Return (x, y) of the center of cell containing provided text 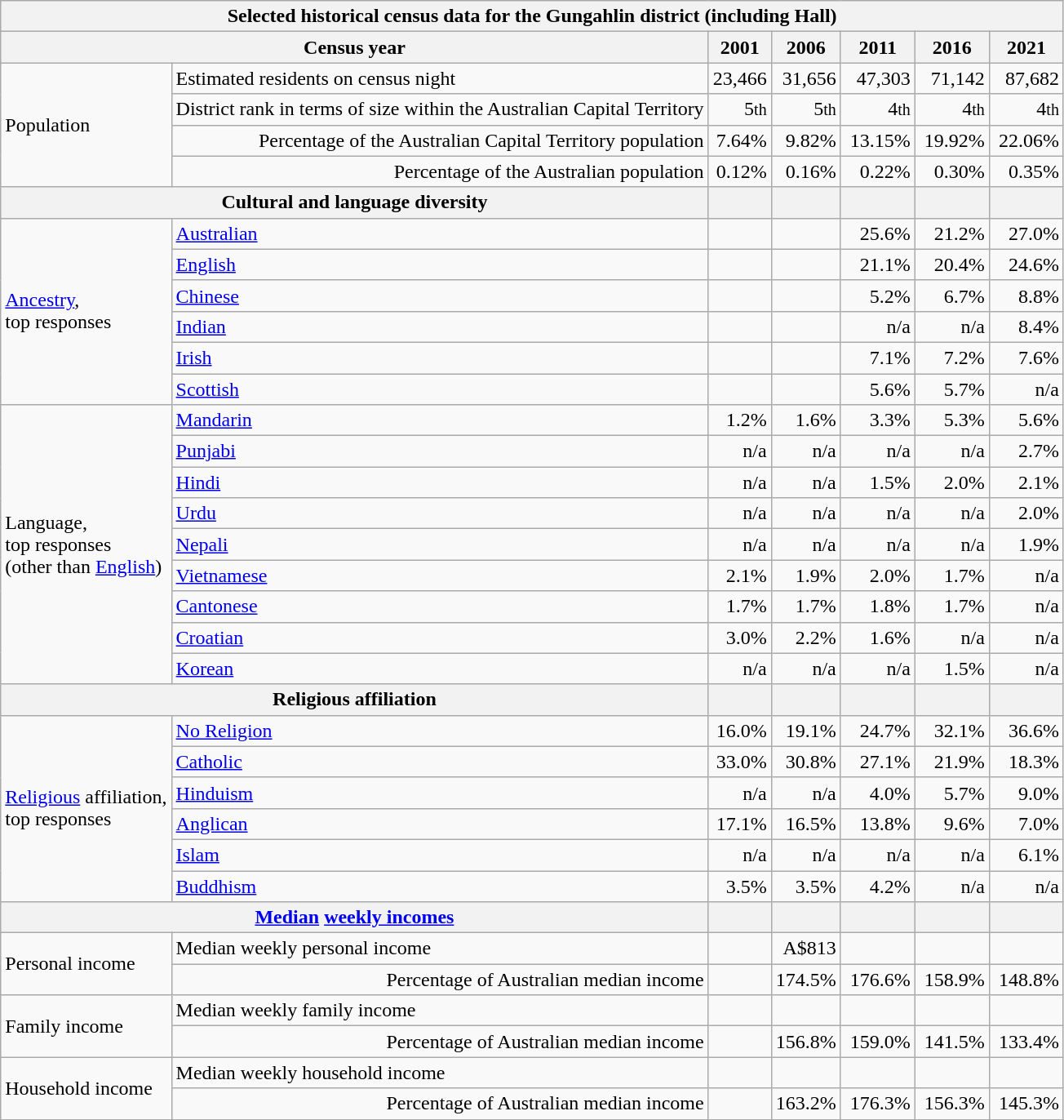
Hindi (440, 482)
1.2% (739, 420)
Household income (86, 1088)
2021 (1026, 47)
23,466 (739, 78)
6.7% (951, 296)
Australian (440, 233)
87,682 (1026, 78)
30.8% (806, 762)
A$813 (806, 949)
Median weekly incomes (354, 918)
19.1% (806, 731)
36.6% (1026, 731)
21.2% (951, 233)
9.0% (1026, 793)
Scottish (440, 389)
District rank in terms of size within the Australian Capital Territory (440, 109)
16.0% (739, 731)
18.3% (1026, 762)
0.22% (878, 171)
163.2% (806, 1104)
9.82% (806, 140)
Vietnamese (440, 576)
9.6% (951, 824)
21.1% (878, 264)
Percentage of the Australian population (440, 171)
Chinese (440, 296)
Anglican (440, 824)
7.1% (878, 358)
145.3% (1026, 1104)
20.4% (951, 264)
21.9% (951, 762)
5.3% (951, 420)
32.1% (951, 731)
Korean (440, 669)
Census year (354, 47)
Punjabi (440, 451)
27.0% (1026, 233)
2011 (878, 47)
2.7% (1026, 451)
Nepali (440, 544)
17.1% (739, 824)
156.3% (951, 1104)
Irish (440, 358)
2001 (739, 47)
5.2% (878, 296)
3.3% (878, 420)
19.92% (951, 140)
16.5% (806, 824)
Median weekly household income (440, 1073)
7.2% (951, 358)
Median weekly personal income (440, 949)
22.06% (1026, 140)
Catholic (440, 762)
3.0% (739, 638)
133.4% (1026, 1042)
Mandarin (440, 420)
156.8% (806, 1042)
7.64% (739, 140)
7.0% (1026, 824)
0.16% (806, 171)
Estimated residents on census night (440, 78)
158.9% (951, 980)
27.1% (878, 762)
English (440, 264)
24.7% (878, 731)
4.0% (878, 793)
Percentage of the Australian Capital Territory population (440, 140)
Religious affiliation,top responses (86, 808)
Family income (86, 1026)
8.4% (1026, 327)
13.15% (878, 140)
Buddhism (440, 886)
Selected historical census data for the Gungahlin district (including Hall) (532, 16)
176.6% (878, 980)
148.8% (1026, 980)
159.0% (878, 1042)
25.6% (878, 233)
13.8% (878, 824)
2006 (806, 47)
141.5% (951, 1042)
2.2% (806, 638)
Population (86, 125)
0.30% (951, 171)
Ancestry,top responses (86, 311)
Language,top responses(other than English) (86, 545)
6.1% (1026, 855)
Cantonese (440, 607)
0.12% (739, 171)
No Religion (440, 731)
2016 (951, 47)
Religious affiliation (354, 700)
71,142 (951, 78)
33.0% (739, 762)
Indian (440, 327)
4.2% (878, 886)
176.3% (878, 1104)
Islam (440, 855)
Croatian (440, 638)
Median weekly family income (440, 1011)
1.8% (878, 607)
Cultural and language diversity (354, 202)
Urdu (440, 513)
Personal income (86, 964)
174.5% (806, 980)
47,303 (878, 78)
8.8% (1026, 296)
31,656 (806, 78)
Hinduism (440, 793)
7.6% (1026, 358)
0.35% (1026, 171)
24.6% (1026, 264)
